Locate the cell with the specified text and output its (x, y) center coordinate. 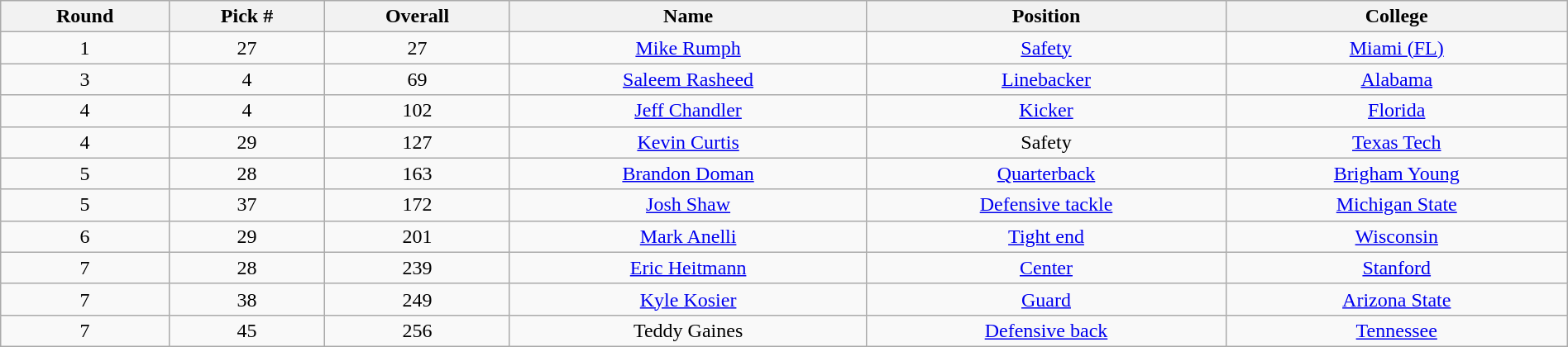
Michigan State (1396, 205)
Stanford (1396, 268)
Eric Heitmann (688, 268)
Alabama (1396, 79)
Tight end (1047, 236)
Florida (1396, 111)
249 (418, 299)
Linebacker (1047, 79)
Brigham Young (1396, 173)
3 (85, 79)
Position (1047, 17)
Saleem Rasheed (688, 79)
Guard (1047, 299)
Texas Tech (1396, 142)
Name (688, 17)
127 (418, 142)
Mark Anelli (688, 236)
Teddy Gaines (688, 330)
Kicker (1047, 111)
38 (246, 299)
Tennessee (1396, 330)
256 (418, 330)
Arizona State (1396, 299)
Mike Rumph (688, 48)
1 (85, 48)
Josh Shaw (688, 205)
Defensive tackle (1047, 205)
Pick # (246, 17)
Overall (418, 17)
Wisconsin (1396, 236)
6 (85, 236)
Kevin Curtis (688, 142)
Brandon Doman (688, 173)
69 (418, 79)
Miami (FL) (1396, 48)
45 (246, 330)
37 (246, 205)
201 (418, 236)
Jeff Chandler (688, 111)
172 (418, 205)
College (1396, 17)
Defensive back (1047, 330)
Kyle Kosier (688, 299)
Round (85, 17)
Center (1047, 268)
163 (418, 173)
102 (418, 111)
239 (418, 268)
Quarterback (1047, 173)
